From the cell containing the given text, extract its center point as [X, Y] coordinate. 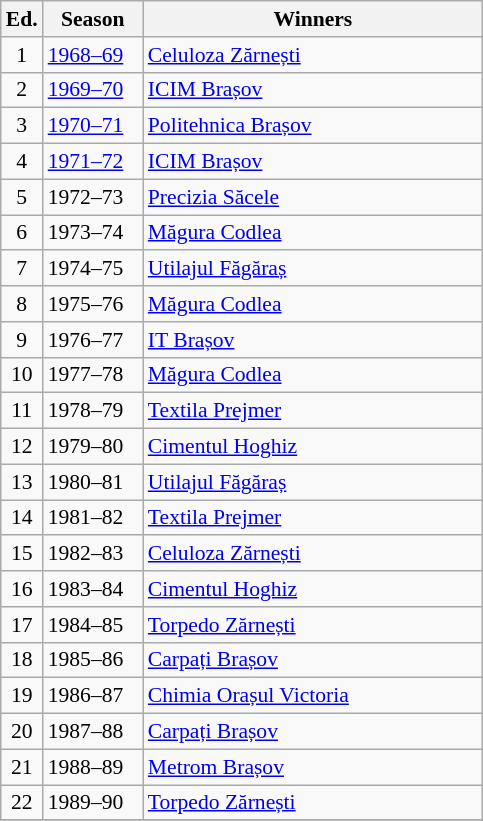
Politehnica Brașov [313, 126]
Chimia Orașul Victoria [313, 696]
20 [22, 732]
3 [22, 126]
1979–80 [93, 447]
IT Brașov [313, 340]
15 [22, 554]
2 [22, 90]
4 [22, 162]
19 [22, 696]
9 [22, 340]
1971–72 [93, 162]
18 [22, 660]
1982–83 [93, 554]
1974–75 [93, 269]
10 [22, 375]
1975–76 [93, 304]
1985–86 [93, 660]
Precizia Săcele [313, 197]
Ed. [22, 19]
21 [22, 767]
8 [22, 304]
Season [93, 19]
1987–88 [93, 732]
1978–79 [93, 411]
1 [22, 55]
1977–78 [93, 375]
11 [22, 411]
1981–82 [93, 518]
16 [22, 589]
12 [22, 447]
Winners [313, 19]
1984–85 [93, 625]
22 [22, 803]
1973–74 [93, 233]
5 [22, 197]
1972–73 [93, 197]
1988–89 [93, 767]
1983–84 [93, 589]
7 [22, 269]
1989–90 [93, 803]
14 [22, 518]
6 [22, 233]
1970–71 [93, 126]
17 [22, 625]
Metrom Brașov [313, 767]
1968–69 [93, 55]
1976–77 [93, 340]
1980–81 [93, 482]
13 [22, 482]
1969–70 [93, 90]
1986–87 [93, 696]
